Locate the cell with the specified text and output its [X, Y] center coordinate. 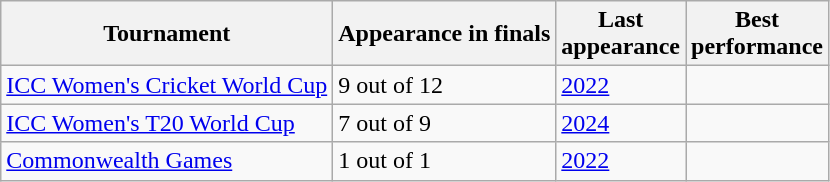
9 out of 12 [444, 85]
Commonwealth Games [167, 161]
Appearance in finals [444, 34]
ICC Women's Cricket World Cup [167, 85]
ICC Women's T20 World Cup [167, 123]
2024 [621, 123]
Lastappearance [621, 34]
1 out of 1 [444, 161]
Bestperformance [758, 34]
Tournament [167, 34]
7 out of 9 [444, 123]
